Capture the cell that displays the provided text and extract its (x, y) central coordinate. 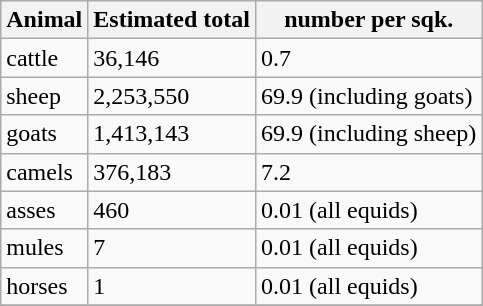
376,183 (172, 172)
2,253,550 (172, 96)
camels (44, 172)
asses (44, 210)
1 (172, 286)
sheep (44, 96)
mules (44, 248)
horses (44, 286)
cattle (44, 58)
460 (172, 210)
1,413,143 (172, 134)
36,146 (172, 58)
7 (172, 248)
number per sqk. (369, 20)
7.2 (369, 172)
goats (44, 134)
Estimated total (172, 20)
69.9 (including sheep) (369, 134)
69.9 (including goats) (369, 96)
0.7 (369, 58)
Animal (44, 20)
